For the text-containing cell, return its midpoint in (X, Y) coordinate format. 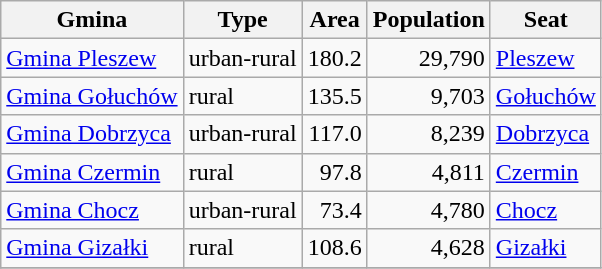
Gmina Dobrzyca (92, 134)
Gmina Chocz (92, 210)
9,703 (428, 96)
73.4 (334, 210)
Gmina Gizałki (92, 248)
Pleszew (546, 58)
4,780 (428, 210)
97.8 (334, 172)
Gmina (92, 20)
Czermin (546, 172)
135.5 (334, 96)
180.2 (334, 58)
Gmina Pleszew (92, 58)
108.6 (334, 248)
Dobrzyca (546, 134)
117.0 (334, 134)
Seat (546, 20)
4,811 (428, 172)
29,790 (428, 58)
Gmina Gołuchów (92, 96)
Gizałki (546, 248)
Gmina Czermin (92, 172)
Gołuchów (546, 96)
4,628 (428, 248)
Population (428, 20)
Area (334, 20)
Type (242, 20)
Chocz (546, 210)
8,239 (428, 134)
